Return (X, Y) of the center of cell containing provided text 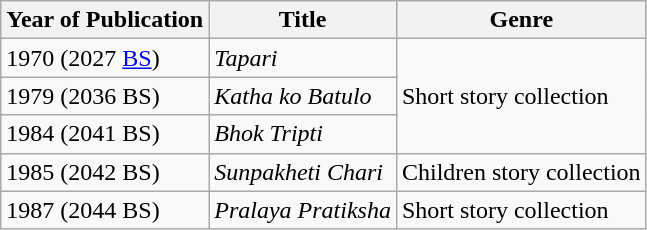
Title (303, 20)
1979 (2036 BS) (105, 96)
Sunpakheti Chari (303, 172)
Katha ko Batulo (303, 96)
Genre (521, 20)
Tapari (303, 58)
1985 (2042 BS) (105, 172)
1970 (2027 BS) (105, 58)
Pralaya Pratiksha (303, 210)
1984 (2041 BS) (105, 134)
1987 (2044 BS) (105, 210)
Bhok Tripti (303, 134)
Year of Publication (105, 20)
Children story collection (521, 172)
